Locate the cell with the specified text and output its [X, Y] center coordinate. 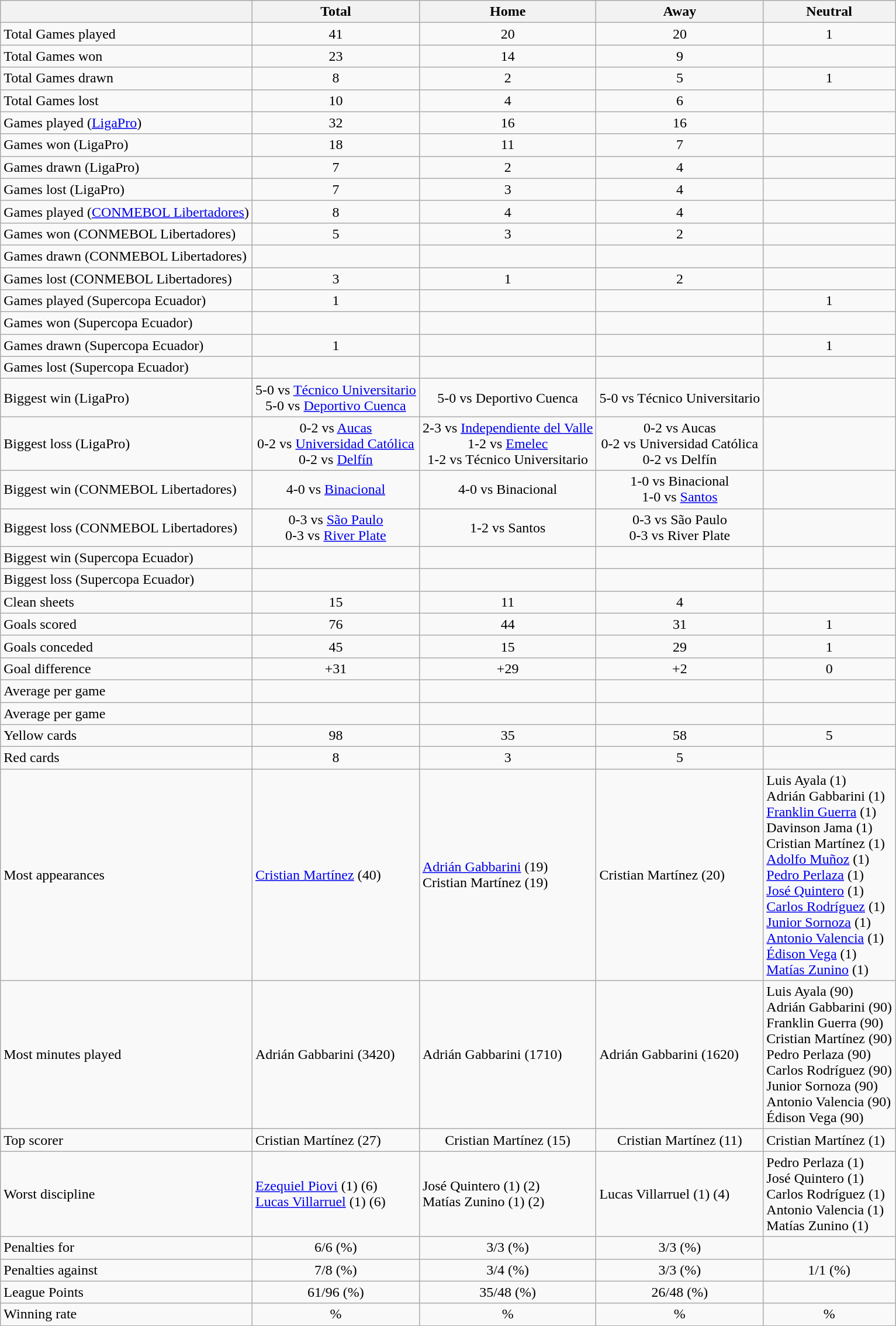
18 [335, 145]
+31 [335, 669]
Worst discipline [126, 1194]
Biggest win (CONMEBOL Libertadores) [126, 490]
Biggest loss (LigaPro) [126, 444]
Games played (Supercopa Ecuador) [126, 301]
+29 [507, 669]
Biggest win (LigaPro) [126, 397]
Games played (CONMEBOL Libertadores) [126, 212]
Cristian Martínez (27) [335, 1140]
Games lost (CONMEBOL Libertadores) [126, 279]
Adrián Gabbarini (3420) [335, 1055]
61/96 (%) [335, 1292]
Cristian Martínez (11) [680, 1140]
1/1 (%) [829, 1270]
Penalties against [126, 1270]
35/48 (%) [507, 1292]
29 [680, 646]
Total Games lost [126, 101]
0 [829, 669]
Cristian Martínez (1) [829, 1140]
14 [507, 56]
Most appearances [126, 875]
32 [335, 123]
23 [335, 56]
41 [335, 34]
Top scorer [126, 1140]
6/6 (%) [335, 1248]
35 [507, 736]
9 [680, 56]
Cristian Martínez (40) [335, 875]
26/48 (%) [680, 1292]
2-3 vs Independiente del Valle1-2 vs Emelec1-2 vs Técnico Universitario [507, 444]
6 [680, 101]
Games won (Supercopa Ecuador) [126, 323]
Clean sheets [126, 602]
76 [335, 624]
5-0 vs Técnico Universitario [680, 397]
+2 [680, 669]
Games won (LigaPro) [126, 145]
Total Games won [126, 56]
1-2 vs Santos [507, 527]
Goal difference [126, 669]
5-0 vs Técnico Universitario5-0 vs Deportivo Cuenca [335, 397]
Adrián Gabbarini (1620) [680, 1055]
Most minutes played [126, 1055]
Total Games played [126, 34]
45 [335, 646]
44 [507, 624]
Neutral [829, 12]
Adrián Gabbarini (19) Cristian Martínez (19) [507, 875]
Games won (CONMEBOL Libertadores) [126, 234]
Games drawn (CONMEBOL Libertadores) [126, 256]
Yellow cards [126, 736]
Home [507, 12]
10 [335, 101]
Games drawn (LigaPro) [126, 167]
1-0 vs Binacional1-0 vs Santos [680, 490]
3/4 (%) [507, 1270]
Biggest win (Supercopa Ecuador) [126, 558]
José Quintero (1) (2) Matías Zunino (1) (2) [507, 1194]
Total [335, 12]
League Points [126, 1292]
Penalties for [126, 1248]
Games lost (LigaPro) [126, 189]
Games drawn (Supercopa Ecuador) [126, 345]
5-0 vs Deportivo Cuenca [507, 397]
Goals scored [126, 624]
Total Games drawn [126, 78]
98 [335, 736]
Adrián Gabbarini (1710) [507, 1055]
Games lost (Supercopa Ecuador) [126, 368]
58 [680, 736]
Red cards [126, 758]
Biggest loss (CONMEBOL Libertadores) [126, 527]
Games played (LigaPro) [126, 123]
Pedro Perlaza (1) José Quintero (1) Carlos Rodríguez (1) Antonio Valencia (1) Matías Zunino (1) [829, 1194]
Cristian Martínez (20) [680, 875]
Ezequiel Piovi (1) (6) Lucas Villarruel (1) (6) [335, 1194]
Cristian Martínez (15) [507, 1140]
Biggest loss (Supercopa Ecuador) [126, 580]
Winning rate [126, 1314]
7/8 (%) [335, 1270]
Lucas Villarruel (1) (4) [680, 1194]
Away [680, 12]
31 [680, 624]
Goals conceded [126, 646]
